Detect which cell encompasses the target text, then output its (x, y) center coordinate. 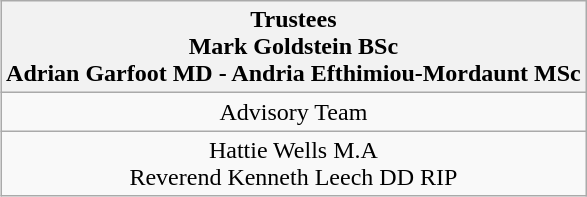
Hattie Wells M.AReverend Kenneth Leech DD RIP (294, 164)
Advisory Team (294, 112)
TrusteesMark Goldstein BScAdrian Garfoot MD - Andria Efthimiou-Mordaunt MSc (294, 47)
